Extract the (x, y) coordinate from the center of the cell holding the provided text.  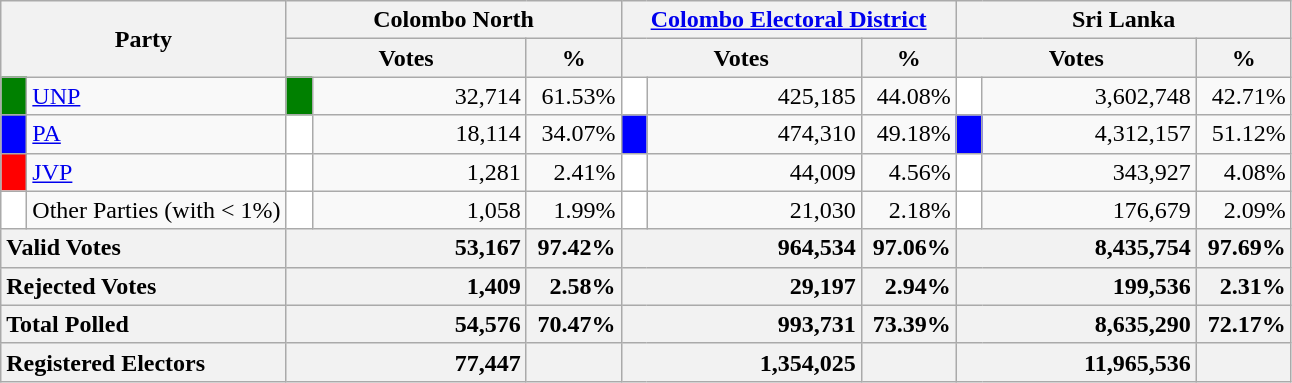
Rejected Votes (144, 286)
176,679 (1089, 210)
97.06% (908, 248)
49.18% (908, 134)
4,312,157 (1089, 134)
2.58% (574, 286)
2.31% (1244, 286)
32,714 (419, 96)
1,354,025 (741, 362)
29,197 (741, 286)
1,409 (406, 286)
PA (156, 134)
8,635,290 (1076, 324)
199,536 (1076, 286)
53,167 (406, 248)
Valid Votes (144, 248)
77,447 (406, 362)
964,534 (741, 248)
425,185 (754, 96)
2.18% (908, 210)
Registered Electors (144, 362)
4.56% (908, 172)
97.42% (574, 248)
8,435,754 (1076, 248)
1,058 (419, 210)
2.09% (1244, 210)
2.41% (574, 172)
3,602,748 (1089, 96)
1.99% (574, 210)
21,030 (754, 210)
44,009 (754, 172)
Colombo North (454, 20)
54,576 (406, 324)
2.94% (908, 286)
51.12% (1244, 134)
343,927 (1089, 172)
11,965,536 (1076, 362)
UNP (156, 96)
97.69% (1244, 248)
34.07% (574, 134)
Other Parties (with < 1%) (156, 210)
72.17% (1244, 324)
73.39% (908, 324)
70.47% (574, 324)
Colombo Electoral District (788, 20)
18,114 (419, 134)
Party (144, 39)
1,281 (419, 172)
61.53% (574, 96)
42.71% (1244, 96)
44.08% (908, 96)
JVP (156, 172)
Sri Lanka (1124, 20)
Total Polled (144, 324)
993,731 (741, 324)
474,310 (754, 134)
4.08% (1244, 172)
